Capture the cell that displays the provided text and extract its [X, Y] central coordinate. 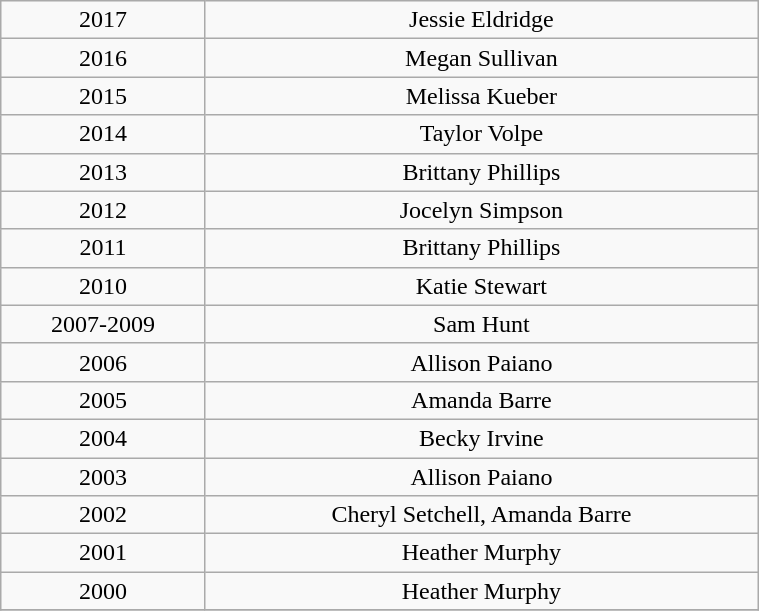
Taylor Volpe [481, 134]
Katie Stewart [481, 286]
Megan Sullivan [481, 58]
Becky Irvine [481, 438]
2003 [103, 477]
2014 [103, 134]
2017 [103, 20]
Melissa Kueber [481, 96]
2011 [103, 248]
Cheryl Setchell, Amanda Barre [481, 515]
2005 [103, 400]
2015 [103, 96]
2007-2009 [103, 324]
2010 [103, 286]
2000 [103, 591]
Sam Hunt [481, 324]
2004 [103, 438]
2002 [103, 515]
Jocelyn Simpson [481, 210]
2013 [103, 172]
Amanda Barre [481, 400]
Jessie Eldridge [481, 20]
2001 [103, 553]
2006 [103, 362]
2012 [103, 210]
2016 [103, 58]
